Search for the cell housing the specified text and yield its [X, Y] center coordinate. 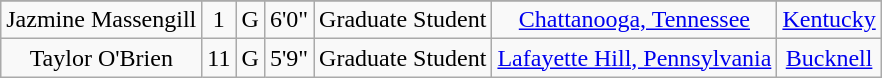
Chattanooga, Tennessee [634, 20]
Jazmine Massengill [102, 20]
Lafayette Hill, Pennsylvania [634, 58]
Taylor O'Brien [102, 58]
11 [219, 58]
Bucknell [829, 58]
6'0" [288, 20]
Kentucky [829, 20]
5'9" [288, 58]
1 [219, 20]
